Search for the cell housing the specified text and yield its [x, y] center coordinate. 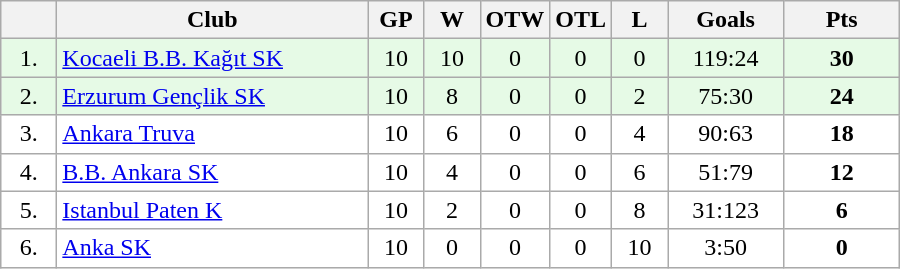
51:79 [726, 172]
B.B. Ankara SK [212, 172]
OTL [581, 20]
75:30 [726, 96]
3. [29, 134]
Anka SK [212, 248]
18 [842, 134]
4. [29, 172]
30 [842, 58]
L [640, 20]
Istanbul Paten K [212, 210]
Club [212, 20]
12 [842, 172]
Ankara Truva [212, 134]
OTW [515, 20]
90:63 [726, 134]
1. [29, 58]
Erzurum Gençlik SK [212, 96]
GP [396, 20]
6. [29, 248]
5. [29, 210]
2. [29, 96]
Kocaeli B.B. Kağıt SK [212, 58]
Goals [726, 20]
24 [842, 96]
Pts [842, 20]
31:123 [726, 210]
119:24 [726, 58]
W [452, 20]
3:50 [726, 248]
